Find where the given text appears and provide that cell's center as [X, Y] coordinate. 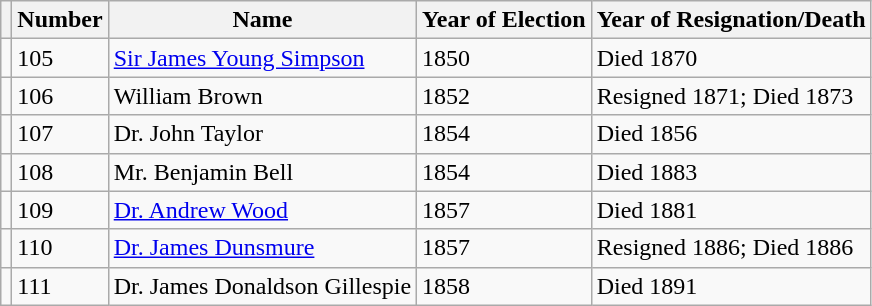
Died 1856 [731, 134]
Resigned 1871; Died 1873 [731, 96]
110 [60, 248]
1850 [504, 58]
William Brown [262, 96]
1858 [504, 286]
Dr. Andrew Wood [262, 210]
107 [60, 134]
Number [60, 20]
Dr. James Dunsmure [262, 248]
Died 1883 [731, 172]
1852 [504, 96]
Resigned 1886; Died 1886 [731, 248]
Year of Resignation/Death [731, 20]
Died 1870 [731, 58]
Mr. Benjamin Bell [262, 172]
Year of Election [504, 20]
Name [262, 20]
Died 1881 [731, 210]
Died 1891 [731, 286]
Sir James Young Simpson [262, 58]
108 [60, 172]
106 [60, 96]
Dr. James Donaldson Gillespie [262, 286]
Dr. John Taylor [262, 134]
111 [60, 286]
105 [60, 58]
109 [60, 210]
